Return the [x, y] coordinate for the center point of the cell that contains the specified text.  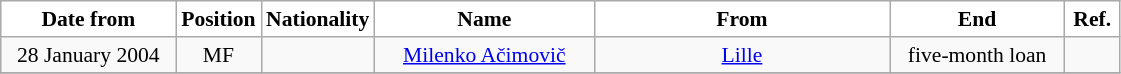
From [742, 19]
End [978, 19]
28 January 2004 [88, 55]
Ref. [1092, 19]
Position [218, 19]
Date from [88, 19]
Milenko Ačimovič [484, 55]
MF [218, 55]
Lille [742, 55]
Nationality [318, 19]
Name [484, 19]
five-month loan [978, 55]
